Identify which cell holds the provided text, then report its (X, Y) central coordinate. 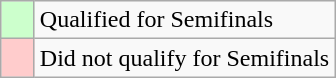
Did not qualify for Semifinals (184, 58)
Qualified for Semifinals (184, 20)
